Output the (x, y) coordinate of the center of the cell containing the given text.  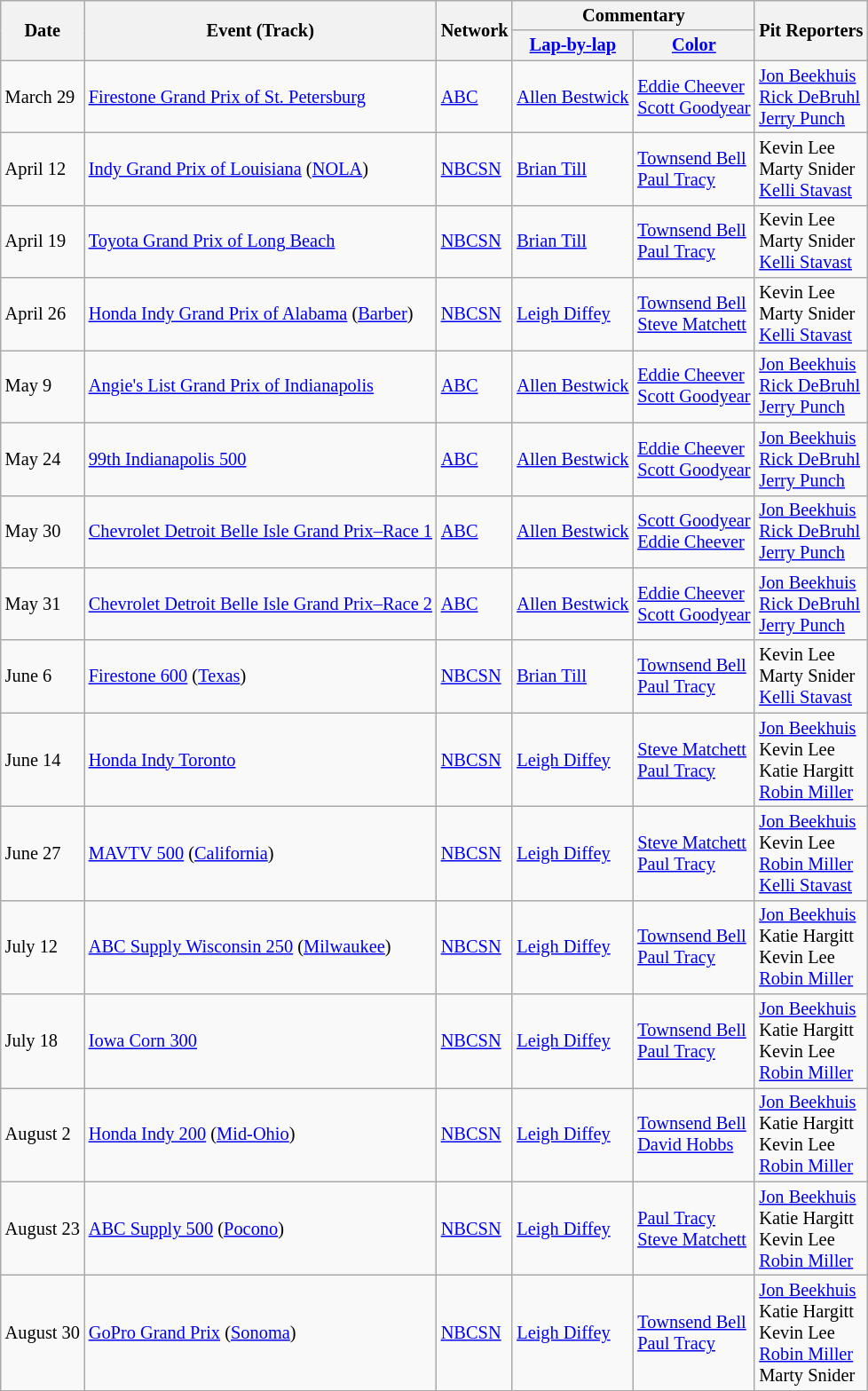
Event (Track) (261, 30)
ABC Supply 500 (Pocono) (261, 1229)
Townsend BellSteve Matchett (694, 314)
April 19 (43, 241)
Pit Reporters (811, 30)
Commentary (634, 15)
ABC Supply Wisconsin 250 (Milwaukee) (261, 947)
Jon BeekhuisKevin LeeKatie HargittRobin Miller (811, 760)
June 14 (43, 760)
Honda Indy Toronto (261, 760)
August 23 (43, 1229)
Toyota Grand Prix of Long Beach (261, 241)
May 24 (43, 459)
Firestone Grand Prix of St. Petersburg (261, 97)
July 18 (43, 1041)
Lap-by-lap (572, 45)
Date (43, 30)
Jon BeekhuisKevin LeeRobin MillerKelli Stavast (811, 853)
Network (475, 30)
July 12 (43, 947)
March 29 (43, 97)
GoPro Grand Prix (Sonoma) (261, 1332)
Honda Indy 200 (Mid-Ohio) (261, 1134)
Firestone 600 (Texas) (261, 676)
Iowa Corn 300 (261, 1041)
June 27 (43, 853)
99th Indianapolis 500 (261, 459)
August 30 (43, 1332)
Chevrolet Detroit Belle Isle Grand Prix–Race 2 (261, 604)
August 2 (43, 1134)
Jon BeekhuisKatie HargittKevin LeeRobin MillerMarty Snider (811, 1332)
May 30 (43, 532)
Color (694, 45)
June 6 (43, 676)
Scott GoodyearEddie Cheever (694, 532)
Indy Grand Prix of Louisiana (NOLA) (261, 169)
Townsend BellDavid Hobbs (694, 1134)
April 26 (43, 314)
May 9 (43, 386)
Paul TracySteve Matchett (694, 1229)
Chevrolet Detroit Belle Isle Grand Prix–Race 1 (261, 532)
April 12 (43, 169)
May 31 (43, 604)
Angie's List Grand Prix of Indianapolis (261, 386)
Honda Indy Grand Prix of Alabama (Barber) (261, 314)
MAVTV 500 (California) (261, 853)
